Determine the (x, y) coordinate at the center of the cell enclosing the given text.  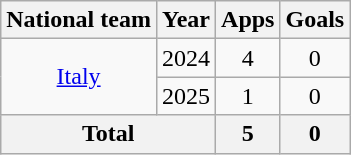
5 (248, 134)
Total (108, 134)
1 (248, 96)
Apps (248, 20)
4 (248, 58)
Italy (79, 77)
Goals (315, 20)
Year (186, 20)
2024 (186, 58)
2025 (186, 96)
National team (79, 20)
